Determine the (X, Y) coordinate at the center of the cell enclosing the given text.  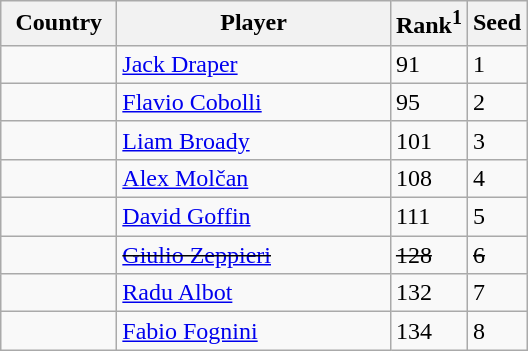
2 (496, 102)
Country (59, 24)
111 (428, 217)
Flavio Cobolli (254, 102)
Seed (496, 24)
132 (428, 293)
95 (428, 102)
3 (496, 140)
108 (428, 178)
91 (428, 64)
5 (496, 217)
Alex Molčan (254, 178)
Player (254, 24)
Liam Broady (254, 140)
128 (428, 255)
7 (496, 293)
1 (496, 64)
David Goffin (254, 217)
134 (428, 331)
Radu Albot (254, 293)
101 (428, 140)
4 (496, 178)
Fabio Fognini (254, 331)
Rank1 (428, 24)
Giulio Zeppieri (254, 255)
8 (496, 331)
Jack Draper (254, 64)
6 (496, 255)
